Locate the cell with the specified text and output its [x, y] center coordinate. 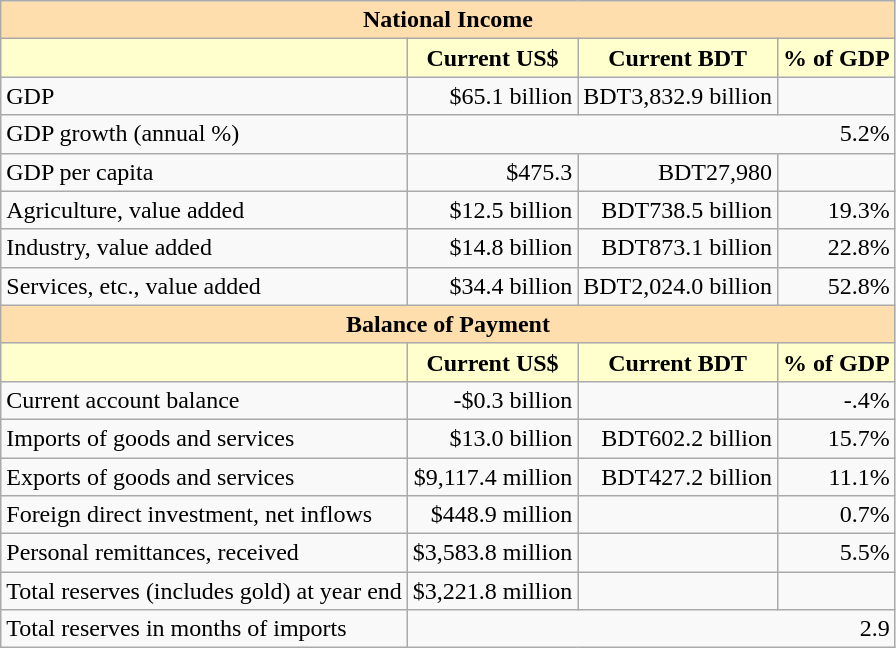
5.2% [651, 134]
$9,117.4 million [492, 477]
Total reserves (includes gold) at year end [204, 591]
BDT602.2 billion [678, 438]
Agriculture, value added [204, 210]
52.8% [836, 286]
5.5% [836, 553]
-.4% [836, 400]
National Income [448, 20]
19.3% [836, 210]
$3,583.8 million [492, 553]
Industry, value added [204, 248]
Imports of goods and services [204, 438]
BDT873.1 billion [678, 248]
$475.3 [492, 172]
Personal remittances, received [204, 553]
22.8% [836, 248]
0.7% [836, 515]
$14.8 billion [492, 248]
BDT2,024.0 billion [678, 286]
-$0.3 billion [492, 400]
$448.9 million [492, 515]
Total reserves in months of imports [204, 629]
Current account balance [204, 400]
$13.0 billion [492, 438]
15.7% [836, 438]
GDP growth (annual %) [204, 134]
2.9 [651, 629]
$12.5 billion [492, 210]
$3,221.8 million [492, 591]
BDT3,832.9 billion [678, 96]
BDT27,980 [678, 172]
Foreign direct investment, net inflows [204, 515]
BDT738.5 billion [678, 210]
11.1% [836, 477]
$34.4 billion [492, 286]
BDT427.2 billion [678, 477]
Services, etc., value added [204, 286]
Exports of goods and services [204, 477]
GDP [204, 96]
GDP per capita [204, 172]
Balance of Payment [448, 324]
$65.1 billion [492, 96]
